Return the (x, y) coordinate for the center point of the cell that contains the specified text.  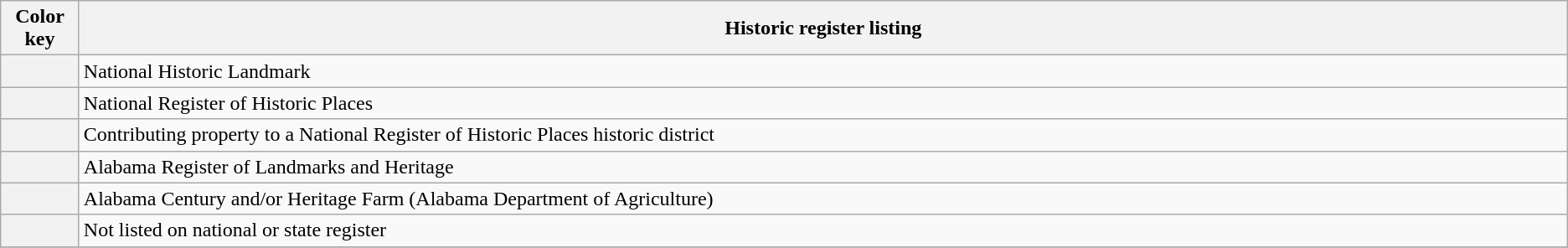
Historic register listing (823, 28)
Not listed on national or state register (823, 230)
Color key (40, 28)
National Historic Landmark (823, 71)
Alabama Century and/or Heritage Farm (Alabama Department of Agriculture) (823, 199)
Alabama Register of Landmarks and Heritage (823, 167)
National Register of Historic Places (823, 103)
Contributing property to a National Register of Historic Places historic district (823, 135)
